Capture the cell that displays the provided text and extract its [x, y] central coordinate. 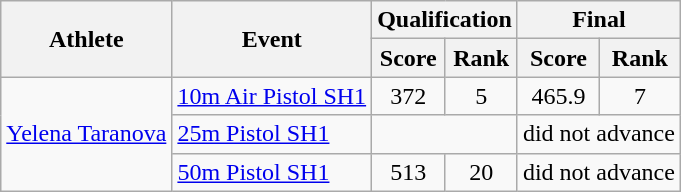
Event [272, 39]
7 [640, 96]
513 [408, 172]
25m Pistol SH1 [272, 134]
20 [481, 172]
Yelena Taranova [86, 134]
Athlete [86, 39]
50m Pistol SH1 [272, 172]
Final [598, 20]
5 [481, 96]
465.9 [558, 96]
10m Air Pistol SH1 [272, 96]
Qualification [445, 20]
372 [408, 96]
